Determine the [X, Y] coordinate at the center of the cell enclosing the given text.  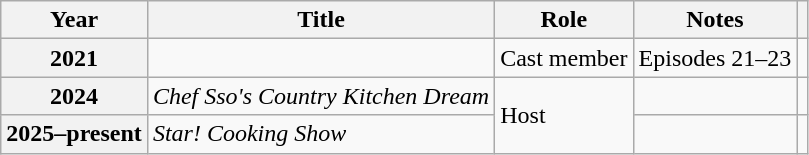
Chef Sso's Country Kitchen Dream [320, 96]
Episodes 21–23 [715, 58]
2021 [74, 58]
2025–present [74, 134]
Notes [715, 20]
Title [320, 20]
Role [564, 20]
Cast member [564, 58]
2024 [74, 96]
Star! Cooking Show [320, 134]
Host [564, 115]
Year [74, 20]
